Locate the cell with the specified text and output its (x, y) center coordinate. 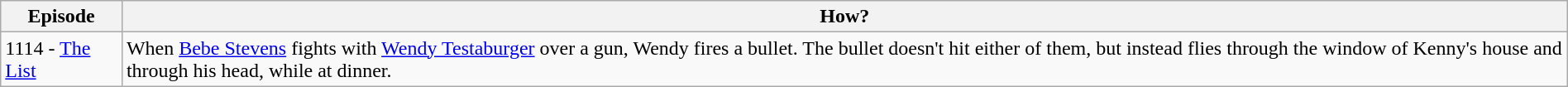
1114 - The List (61, 60)
How? (844, 17)
Episode (61, 17)
